Output the [X, Y] coordinate of the center of the cell containing the given text.  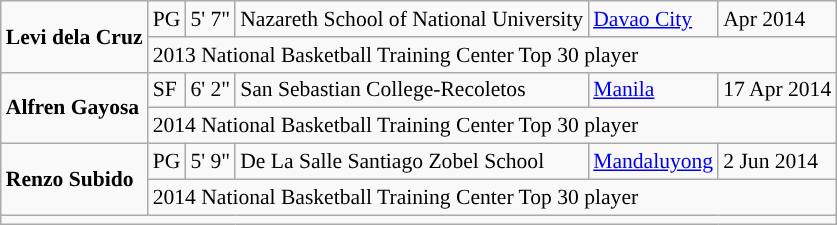
Mandaluyong [653, 162]
Renzo Subido [74, 180]
SF [167, 90]
Apr 2014 [777, 19]
Levi dela Cruz [74, 36]
2013 National Basketball Training Center Top 30 player [492, 55]
2 Jun 2014 [777, 162]
San Sebastian College-Recoletos [412, 90]
Manila [653, 90]
5' 9" [210, 162]
17 Apr 2014 [777, 90]
6' 2" [210, 90]
Nazareth School of National University [412, 19]
Alfren Gayosa [74, 108]
De La Salle Santiago Zobel School [412, 162]
Davao City [653, 19]
5' 7" [210, 19]
